Output the (x, y) coordinate of the center of the cell containing the given text.  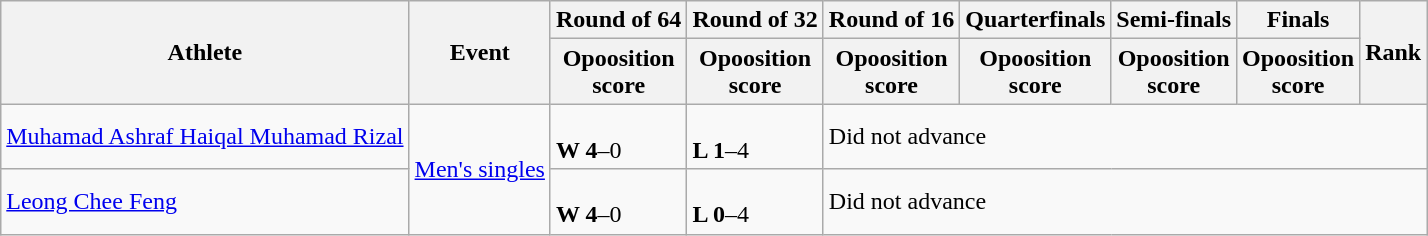
Rank (1394, 52)
Round of 64 (618, 20)
Men's singles (480, 169)
Athlete (205, 52)
Round of 32 (755, 20)
L 0–4 (755, 202)
Event (480, 52)
Muhamad Ashraf Haiqal Muhamad Rizal (205, 136)
L 1–4 (755, 136)
Semi-finals (1174, 20)
Finals (1298, 20)
Leong Chee Feng (205, 202)
Quarterfinals (1036, 20)
Round of 16 (891, 20)
